Determine the [X, Y] coordinate at the center of the cell enclosing the given text.  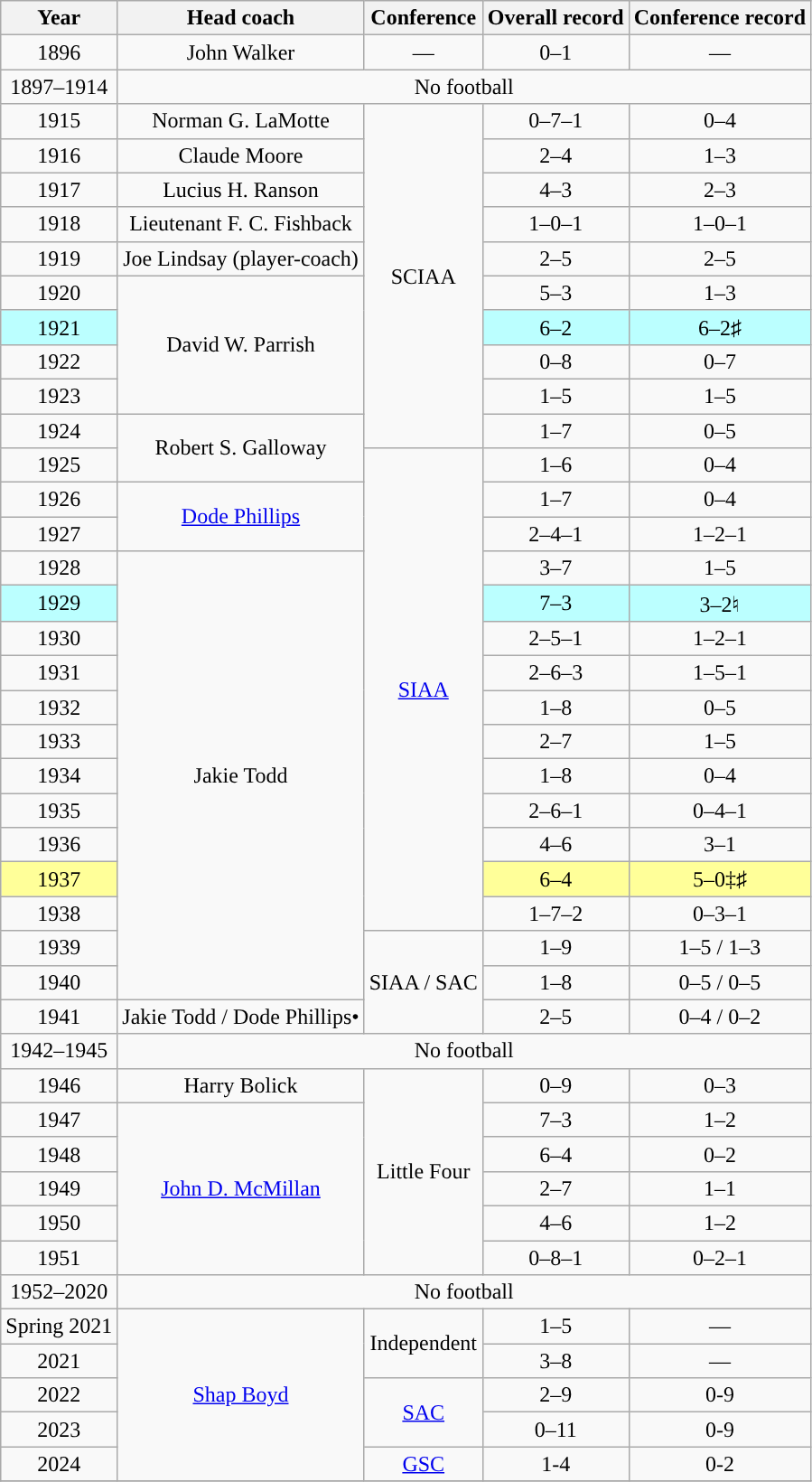
Year [60, 18]
Head coach [240, 18]
1932 [60, 708]
2023 [60, 1430]
1942–1945 [60, 1051]
1951 [60, 1257]
Claude Moore [240, 155]
1919 [60, 258]
1941 [60, 1017]
0–8–1 [555, 1257]
3–1 [719, 845]
6–2 [555, 327]
1–1 [719, 1188]
1–6 [555, 465]
1925 [60, 465]
2–4–1 [555, 534]
1950 [60, 1223]
Norman G. LaMotte [240, 121]
2024 [60, 1464]
6–2♯ [719, 327]
John D. McMillan [240, 1188]
0–5 / 0–5 [719, 982]
0–2 [719, 1154]
Dode Phillips [240, 517]
1918 [60, 224]
0–2–1 [719, 1257]
Harry Bolick [240, 1085]
1922 [60, 361]
SIAA [423, 689]
1924 [60, 431]
Lucius H. Ranson [240, 190]
3–8 [555, 1361]
2–6–3 [555, 672]
1929 [60, 604]
1928 [60, 568]
3–7 [555, 568]
Little Four [423, 1171]
1933 [60, 742]
0–4–1 [719, 811]
2–4 [555, 155]
5–3 [555, 293]
0–3–1 [719, 914]
1915 [60, 121]
0–9 [555, 1085]
1935 [60, 811]
2–3 [719, 190]
1926 [60, 500]
SCIAA [423, 277]
Lieutenant F. C. Fishback [240, 224]
1952–2020 [60, 1292]
1934 [60, 776]
1–5–1 [719, 672]
Robert S. Galloway [240, 448]
1–9 [555, 948]
Jakie Todd / Dode Phillips• [240, 1017]
1927 [60, 534]
1947 [60, 1120]
1936 [60, 845]
1916 [60, 155]
Jakie Todd [240, 775]
0–4 / 0–2 [719, 1017]
3–2♮ [719, 604]
1946 [60, 1085]
1938 [60, 914]
5–0‡♯ [719, 879]
2–5–1 [555, 638]
0–3 [719, 1085]
1897–1914 [60, 87]
1939 [60, 948]
David W. Parrish [240, 344]
1920 [60, 293]
SAC [423, 1412]
SIAA / SAC [423, 982]
1949 [60, 1188]
0–8 [555, 361]
2021 [60, 1361]
2–6–1 [555, 811]
Shap Boyd [240, 1395]
Joe Lindsay (player-coach) [240, 258]
1–5 / 1–3 [719, 948]
0–7–1 [555, 121]
Conference [423, 18]
GSC [423, 1464]
0–1 [555, 52]
0–11 [555, 1430]
1940 [60, 982]
1917 [60, 190]
1937 [60, 879]
0-2 [719, 1464]
Spring 2021 [60, 1327]
2–9 [555, 1395]
1948 [60, 1154]
1921 [60, 327]
Conference record [719, 18]
1923 [60, 396]
Independent [423, 1344]
1896 [60, 52]
1-4 [555, 1464]
4–3 [555, 190]
1930 [60, 638]
2022 [60, 1395]
0–7 [719, 361]
John Walker [240, 52]
Overall record [555, 18]
1–7–2 [555, 914]
1931 [60, 672]
